Find where the given text appears and provide that cell's center as (X, Y) coordinate. 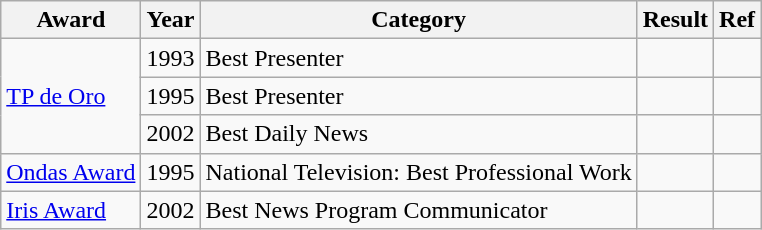
TP de Oro (71, 96)
Ondas Award (71, 172)
Result (675, 20)
1993 (170, 58)
Year (170, 20)
Iris Award (71, 210)
National Television: Best Professional Work (418, 172)
Best News Program Communicator (418, 210)
Category (418, 20)
Award (71, 20)
Best Daily News (418, 134)
Ref (738, 20)
